Extract the (X, Y) coordinate from the center of the cell holding the provided text.  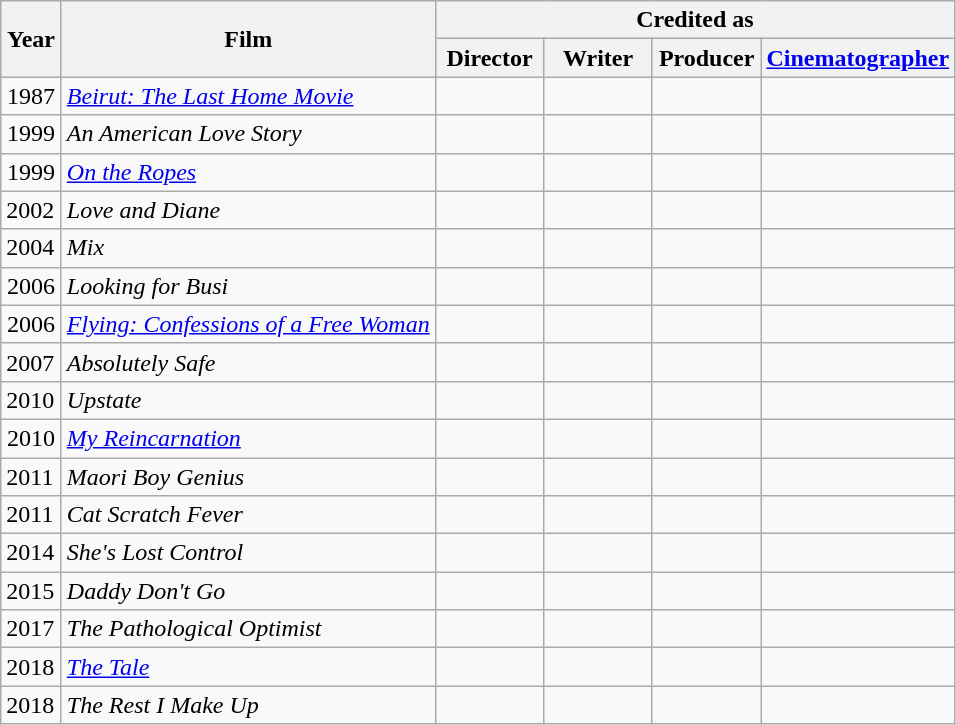
Mix (248, 248)
2014 (32, 553)
2002 (32, 210)
Producer (706, 58)
Year (32, 39)
Director (490, 58)
1987 (32, 96)
My Reincarnation (248, 438)
Film (248, 39)
2007 (32, 362)
Beirut: The Last Home Movie (248, 96)
Writer (598, 58)
Cinematographer (858, 58)
An American Love Story (248, 134)
2004 (32, 248)
She's Lost Control (248, 553)
Absolutely Safe (248, 362)
2017 (32, 629)
Cat Scratch Fever (248, 515)
On the Ropes (248, 172)
The Pathological Optimist (248, 629)
The Tale (248, 667)
2015 (32, 591)
Daddy Don't Go (248, 591)
Looking for Busi (248, 286)
Flying: Confessions of a Free Woman (248, 324)
Credited as (694, 20)
Love and Diane (248, 210)
Upstate (248, 400)
The Rest I Make Up (248, 705)
Maori Boy Genius (248, 477)
